Provide the [x, y] coordinate of the cell's center where the given text is located.  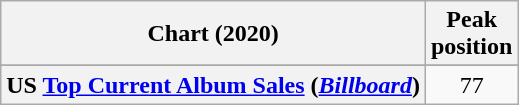
US Top Current Album Sales (Billboard) [214, 85]
Peakposition [471, 34]
Chart (2020) [214, 34]
77 [471, 85]
